Locate the cell with the specified text and output its (X, Y) center coordinate. 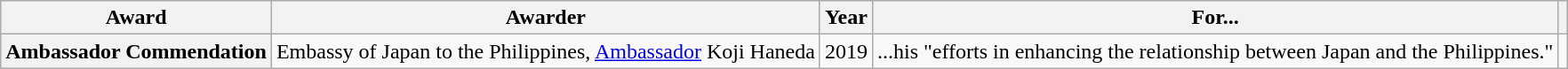
Award (137, 18)
Awarder (546, 18)
Ambassador Commendation (137, 51)
Embassy of Japan to the Philippines, Ambassador Koji Haneda (546, 51)
Year (846, 18)
For... (1214, 18)
2019 (846, 51)
...his "efforts in enhancing the relationship between Japan and the Philippines." (1214, 51)
